Find where the given text appears and provide that cell's center as [x, y] coordinate. 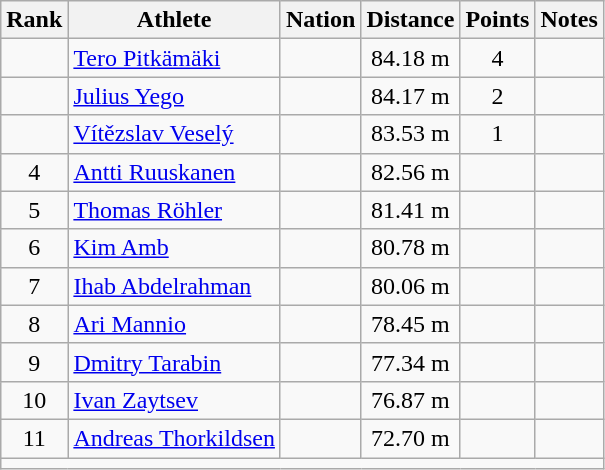
78.45 m [410, 324]
Ari Mannio [174, 324]
11 [34, 438]
9 [34, 362]
Athlete [174, 20]
Nation [320, 20]
Points [498, 20]
Notes [569, 20]
Distance [410, 20]
Ivan Zaytsev [174, 400]
Dmitry Tarabin [174, 362]
8 [34, 324]
6 [34, 248]
Thomas Röhler [174, 210]
Ihab Abdelrahman [174, 286]
Tero Pitkämäki [174, 58]
80.06 m [410, 286]
2 [498, 96]
84.17 m [410, 96]
5 [34, 210]
83.53 m [410, 134]
77.34 m [410, 362]
Vítězslav Veselý [174, 134]
76.87 m [410, 400]
7 [34, 286]
Julius Yego [174, 96]
84.18 m [410, 58]
10 [34, 400]
82.56 m [410, 172]
72.70 m [410, 438]
Andreas Thorkildsen [174, 438]
81.41 m [410, 210]
Kim Amb [174, 248]
Rank [34, 20]
80.78 m [410, 248]
Antti Ruuskanen [174, 172]
1 [498, 134]
